Return the [X, Y] coordinate for the center point of the cell that contains the specified text.  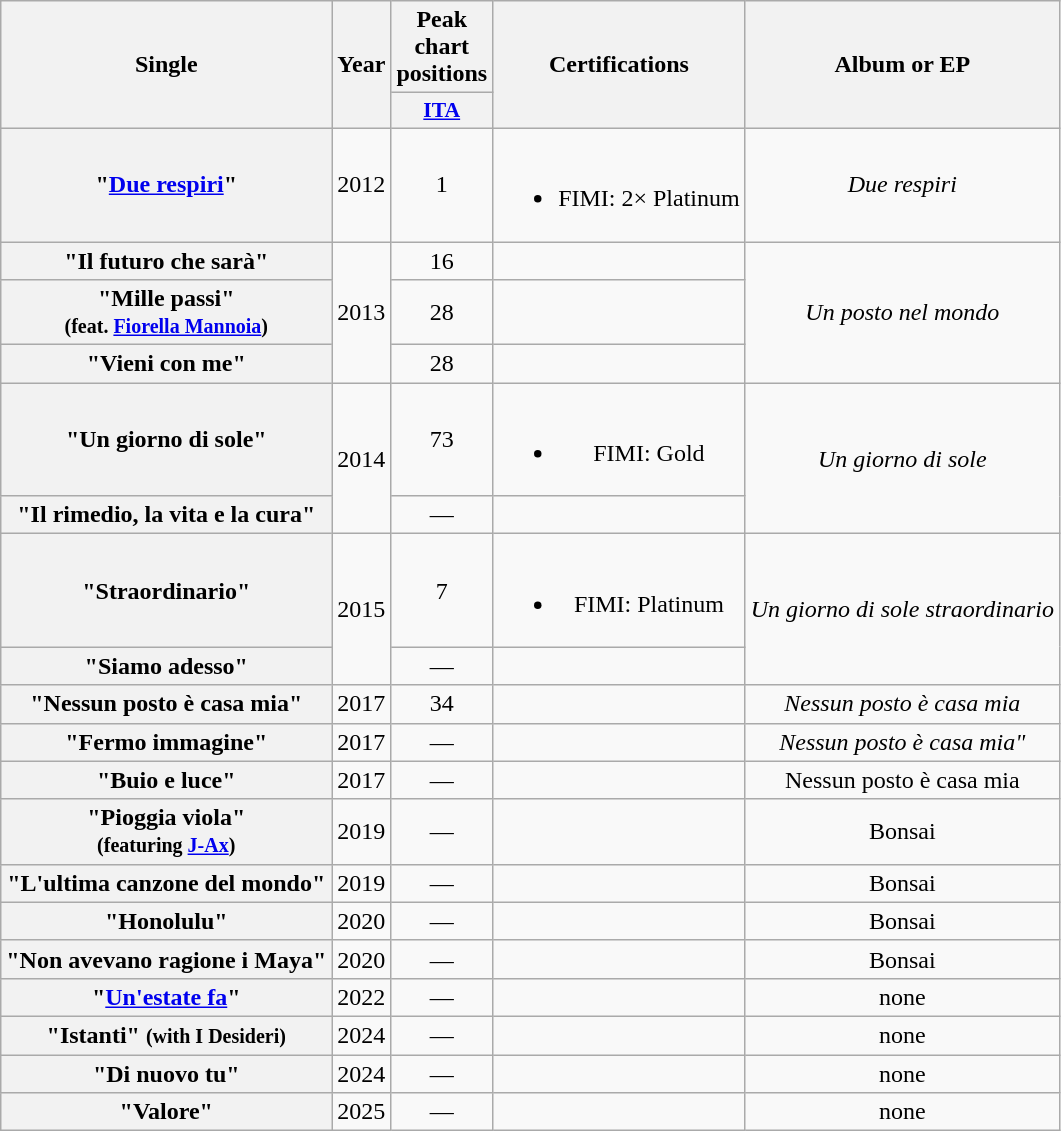
Due respiri [902, 184]
"Un'estate fa" [166, 997]
"Non avevano ragione i Maya" [166, 959]
Album or EP [902, 65]
ITA [442, 111]
"Nessun posto è casa mia" [166, 704]
"Honolulu" [166, 921]
Un giorno di sole straordinario [902, 610]
Nessun posto è casa mia" [902, 742]
FIMI: Gold [620, 440]
2013 [362, 312]
"Valore" [166, 1112]
Certifications [620, 65]
"Mille passi"(feat. Fiorella Mannoia) [166, 312]
"Due respiri" [166, 184]
"Il futuro che sarà" [166, 261]
"Straordinario" [166, 590]
1 [442, 184]
FIMI: Platinum [620, 590]
73 [442, 440]
"Pioggia viola"(featuring J-Ax) [166, 832]
Single [166, 65]
"Buio e luce" [166, 780]
16 [442, 261]
2012 [362, 184]
"Vieni con me" [166, 364]
"Fermo immagine" [166, 742]
7 [442, 590]
2025 [362, 1112]
"Istanti" (with I Desideri) [166, 1035]
Year [362, 65]
Un giorno di sole [902, 458]
FIMI: 2× Platinum [620, 184]
Peak chart positions [442, 47]
"L'ultima canzone del mondo" [166, 883]
"Siamo adesso" [166, 666]
34 [442, 704]
2022 [362, 997]
"Un giorno di sole" [166, 440]
"Il rimedio, la vita e la cura" [166, 515]
"Di nuovo tu" [166, 1073]
2015 [362, 610]
2014 [362, 458]
Un posto nel mondo [902, 312]
